From the cell containing the given text, extract its center point as [X, Y] coordinate. 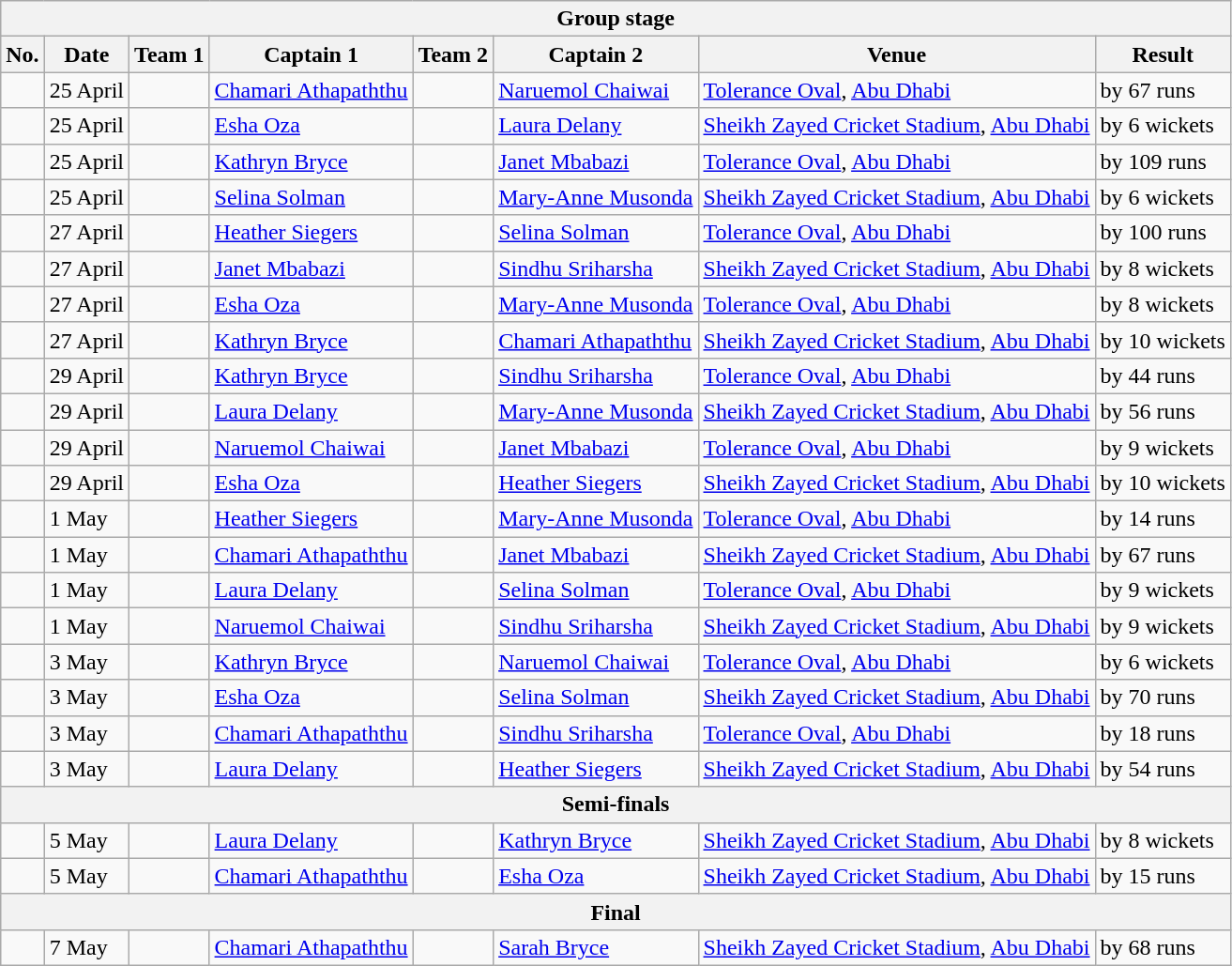
7 May [86, 947]
Captain 2 [596, 54]
Captain 1 [312, 54]
Semi-finals [616, 805]
Team 1 [170, 54]
by 70 runs [1163, 698]
Sarah Bryce [596, 947]
by 109 runs [1163, 161]
Venue [897, 54]
by 56 runs [1163, 411]
Result [1163, 54]
Team 2 [453, 54]
Final [616, 912]
by 14 runs [1163, 519]
by 18 runs [1163, 733]
No. [23, 54]
by 15 runs [1163, 876]
Group stage [616, 19]
by 54 runs [1163, 769]
by 44 runs [1163, 376]
by 68 runs [1163, 947]
by 100 runs [1163, 233]
Date [86, 54]
